Return the [X, Y] coordinate for the center point of the cell that contains the specified text.  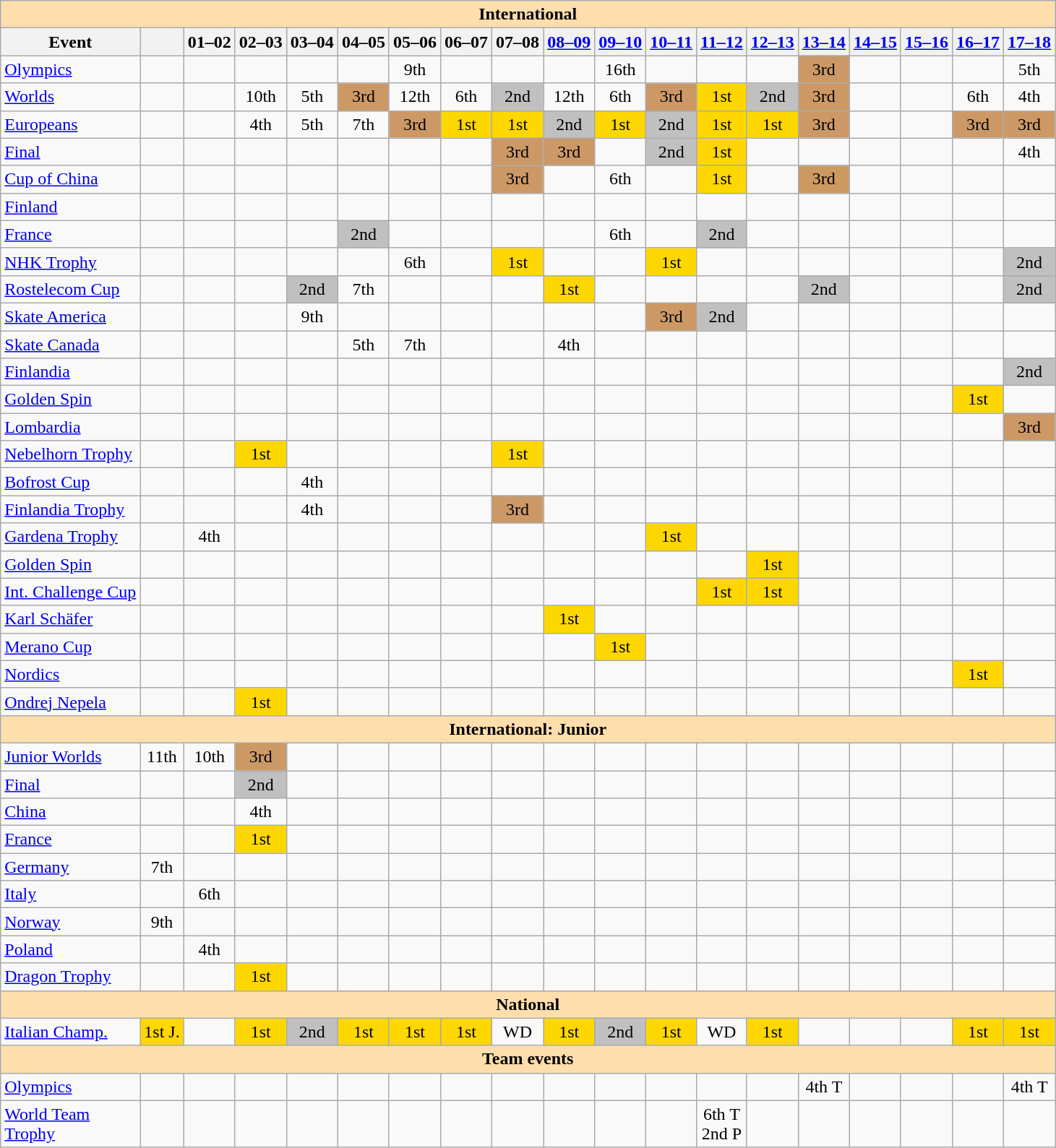
15–16 [927, 42]
Norway [71, 922]
International [528, 14]
NHK Trophy [71, 262]
17–18 [1029, 42]
Finlandia Trophy [71, 509]
12–13 [772, 42]
Int. Challenge Cup [71, 592]
Finlandia [71, 372]
11–12 [722, 42]
05–06 [415, 42]
Poland [71, 949]
13–14 [824, 42]
Italian Champ. [71, 1032]
08–09 [570, 42]
Event [71, 42]
Skate America [71, 316]
Germany [71, 867]
Worlds [71, 97]
14–15 [875, 42]
Merano Cup [71, 647]
10–11 [671, 42]
16th [620, 69]
Junior Worlds [71, 756]
16–17 [979, 42]
China [71, 812]
International: Junior [528, 729]
07–08 [518, 42]
06–07 [467, 42]
01–02 [210, 42]
Nebelhorn Trophy [71, 454]
6th T 2nd P [722, 1124]
11th [162, 756]
Lombardia [71, 427]
Finland [71, 207]
09–10 [620, 42]
Gardena Trophy [71, 537]
Cup of China [71, 179]
04–05 [363, 42]
World TeamTrophy [71, 1124]
Karl Schäfer [71, 619]
Ondrej Nepela [71, 702]
Team events [528, 1059]
Italy [71, 894]
03–04 [312, 42]
Dragon Trophy [71, 977]
Rostelecom Cup [71, 289]
02–03 [260, 42]
Nordics [71, 674]
1st J. [162, 1032]
Bofrost Cup [71, 482]
Skate Canada [71, 345]
National [528, 1004]
Europeans [71, 124]
